Return the [X, Y] coordinate for the center point of the cell that contains the specified text.  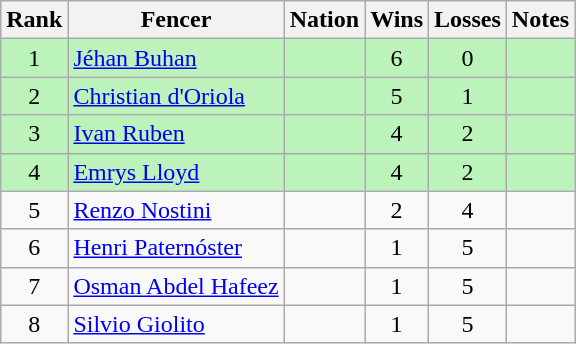
8 [34, 324]
0 [468, 58]
Silvio Giolito [176, 324]
Losses [468, 20]
Osman Abdel Hafeez [176, 286]
3 [34, 134]
Ivan Ruben [176, 134]
Fencer [176, 20]
7 [34, 286]
Jéhan Buhan [176, 58]
Wins [397, 20]
Rank [34, 20]
Christian d'Oriola [176, 96]
Henri Paternóster [176, 248]
Renzo Nostini [176, 210]
Nation [324, 20]
Emrys Lloyd [176, 172]
Notes [540, 20]
